Locate the cell with the specified text and output its (x, y) center coordinate. 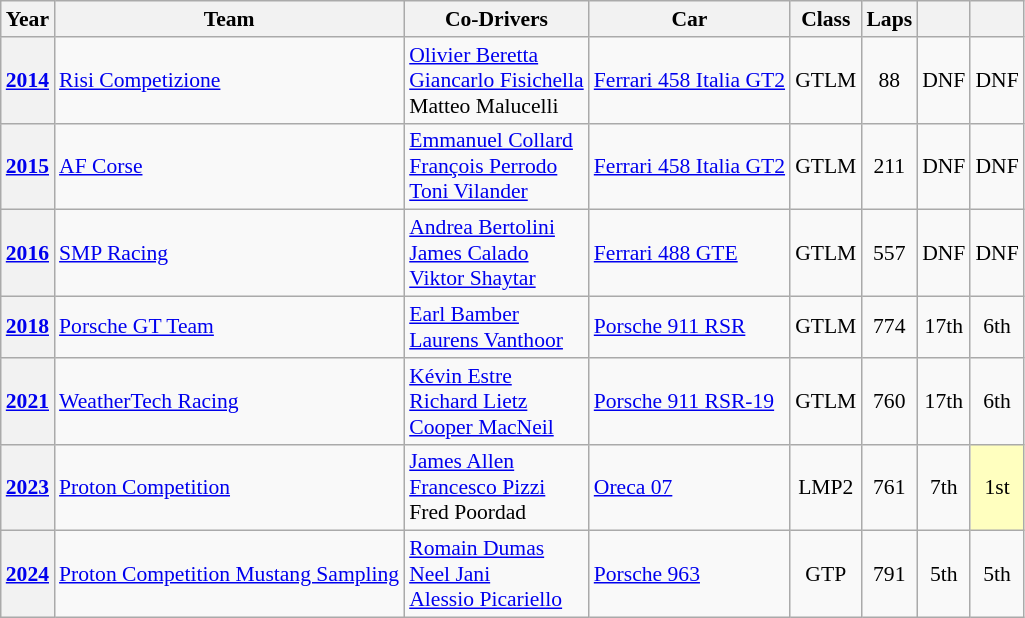
Kévin Estre Richard Lietz Cooper MacNeil (496, 402)
760 (889, 402)
Emmanuel Collard François Perrodo Toni Vilander (496, 166)
Porsche 911 RSR-19 (690, 402)
761 (889, 488)
Olivier Beretta Giancarlo Fisichella Matteo Malucelli (496, 80)
Porsche 963 (690, 574)
2024 (28, 574)
774 (889, 328)
2023 (28, 488)
2018 (28, 328)
88 (889, 80)
2014 (28, 80)
Andrea Bertolini James Calado Viktor Shaytar (496, 254)
1st (996, 488)
WeatherTech Racing (229, 402)
Year (28, 19)
GTP (826, 574)
Proton Competition Mustang Sampling (229, 574)
Oreca 07 (690, 488)
James Allen Francesco Pizzi Fred Poordad (496, 488)
SMP Racing (229, 254)
Porsche 911 RSR (690, 328)
LMP2 (826, 488)
Earl Bamber Laurens Vanthoor (496, 328)
557 (889, 254)
2016 (28, 254)
Proton Competition (229, 488)
2015 (28, 166)
7th (944, 488)
Romain Dumas Neel Jani Alessio Picariello (496, 574)
2021 (28, 402)
Risi Competizione (229, 80)
Porsche GT Team (229, 328)
Car (690, 19)
791 (889, 574)
AF Corse (229, 166)
Laps (889, 19)
Co-Drivers (496, 19)
Class (826, 19)
Team (229, 19)
211 (889, 166)
Ferrari 488 GTE (690, 254)
